Output the [X, Y] coordinate of the center of the cell containing the given text.  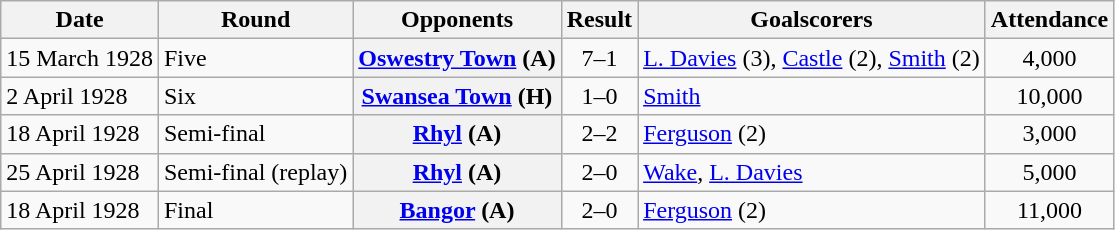
Date [80, 20]
Attendance [1049, 20]
Final [255, 210]
Result [599, 20]
Smith [812, 96]
Semi-final [255, 134]
Five [255, 58]
25 April 1928 [80, 172]
Swansea Town (H) [457, 96]
Round [255, 20]
Opponents [457, 20]
Bangor (A) [457, 210]
2 April 1928 [80, 96]
11,000 [1049, 210]
10,000 [1049, 96]
1–0 [599, 96]
5,000 [1049, 172]
Six [255, 96]
3,000 [1049, 134]
Goalscorers [812, 20]
7–1 [599, 58]
Wake, L. Davies [812, 172]
4,000 [1049, 58]
Oswestry Town (A) [457, 58]
Semi-final (replay) [255, 172]
2–2 [599, 134]
15 March 1928 [80, 58]
L. Davies (3), Castle (2), Smith (2) [812, 58]
